Scan for the cell matching the given text and deliver its [X, Y] coordinate at center. 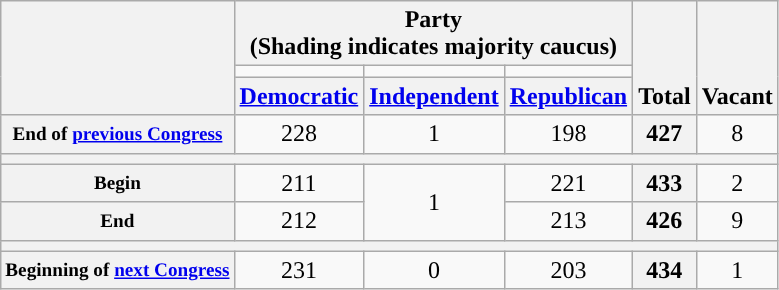
198 [568, 134]
212 [299, 221]
Democratic [299, 96]
433 [665, 183]
End [118, 221]
9 [737, 221]
End of previous Congress [118, 134]
Republican [568, 96]
203 [568, 270]
434 [665, 270]
Party (Shading indicates majority caucus) [434, 34]
211 [299, 183]
8 [737, 134]
Total [665, 58]
426 [665, 221]
Begin [118, 183]
213 [568, 221]
Independent [434, 96]
0 [434, 270]
427 [665, 134]
Vacant [737, 58]
228 [299, 134]
Beginning of next Congress [118, 270]
2 [737, 183]
231 [299, 270]
221 [568, 183]
